For the text-containing cell, return its midpoint in [x, y] coordinate format. 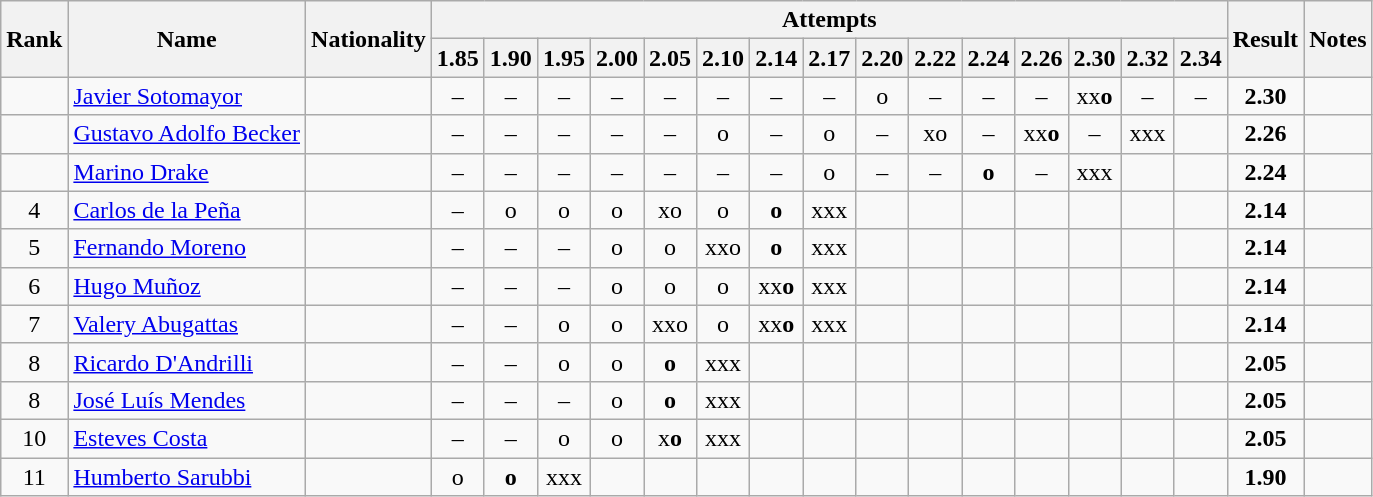
4 [34, 210]
Result [1265, 39]
2.34 [1200, 58]
2.17 [830, 58]
2.32 [1148, 58]
1.95 [564, 58]
Rank [34, 39]
11 [34, 477]
2.20 [882, 58]
Fernando Moreno [187, 248]
Esteves Costa [187, 438]
10 [34, 438]
1.85 [458, 58]
6 [34, 286]
Attempts [829, 20]
Carlos de la Peña [187, 210]
2.10 [724, 58]
Humberto Sarubbi [187, 477]
Javier Sotomayor [187, 96]
2.22 [936, 58]
Hugo Muñoz [187, 286]
Gustavo Adolfo Becker [187, 134]
José Luís Mendes [187, 400]
Nationality [369, 39]
5 [34, 248]
Marino Drake [187, 172]
2.00 [616, 58]
7 [34, 324]
Name [187, 39]
Valery Abugattas [187, 324]
Notes [1338, 39]
Ricardo D'Andrilli [187, 362]
